Extract the [x, y] coordinate from the center of the cell holding the provided text.  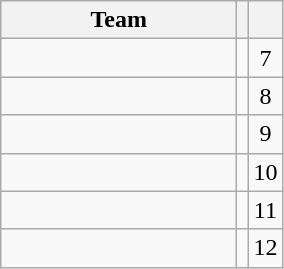
9 [266, 134]
12 [266, 248]
11 [266, 210]
Team [119, 20]
7 [266, 58]
8 [266, 96]
10 [266, 172]
